Output the [x, y] coordinate of the center of the cell containing the given text.  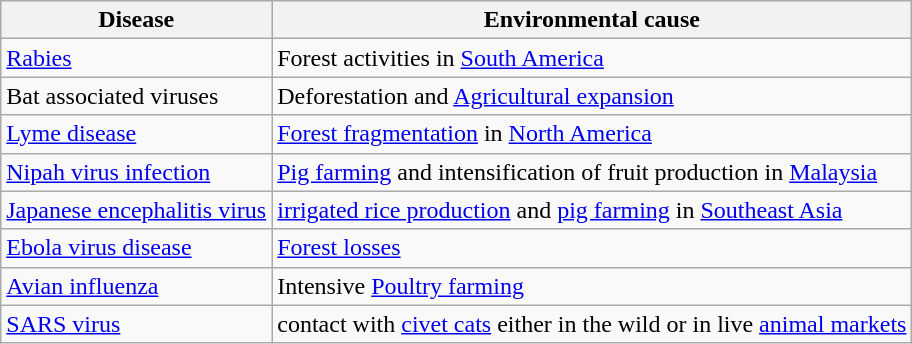
Deforestation and Agricultural expansion [592, 96]
Ebola virus disease [136, 248]
Environmental cause [592, 20]
Intensive Poultry farming [592, 286]
contact with civet cats either in the wild or in live animal markets [592, 324]
Rabies [136, 58]
Forest activities in South America [592, 58]
Forest fragmentation in North America [592, 134]
Forest losses [592, 248]
Nipah virus infection [136, 172]
Avian influenza [136, 286]
Lyme disease [136, 134]
SARS virus [136, 324]
Pig farming and intensification of fruit production in Malaysia [592, 172]
Disease [136, 20]
irrigated rice production and pig farming in Southeast Asia [592, 210]
Bat associated viruses [136, 96]
Japanese encephalitis virus [136, 210]
